From the cell containing the given text, extract its center point as (x, y) coordinate. 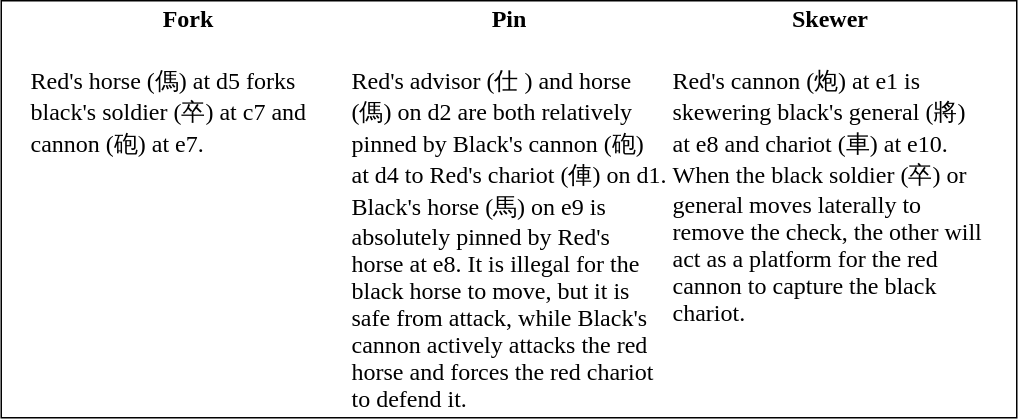
Pin (509, 19)
Fork (188, 19)
Red's horse (傌) at d5 forks black's soldier (卒) at c7 and cannon (砲) at e7. (188, 226)
Skewer (830, 19)
